Capture the cell that displays the provided text and extract its (X, Y) central coordinate. 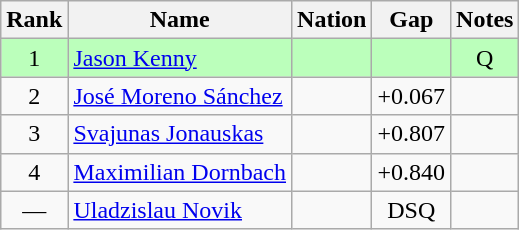
Svajunas Jonauskas (180, 134)
Uladzislau Novik (180, 210)
— (34, 210)
Maximilian Dornbach (180, 172)
+0.807 (412, 134)
Jason Kenny (180, 58)
4 (34, 172)
DSQ (412, 210)
2 (34, 96)
+0.840 (412, 172)
Q (485, 58)
José Moreno Sánchez (180, 96)
Rank (34, 20)
+0.067 (412, 96)
Notes (485, 20)
3 (34, 134)
Gap (412, 20)
Nation (332, 20)
Name (180, 20)
1 (34, 58)
